Capture the cell that displays the provided text and extract its [x, y] central coordinate. 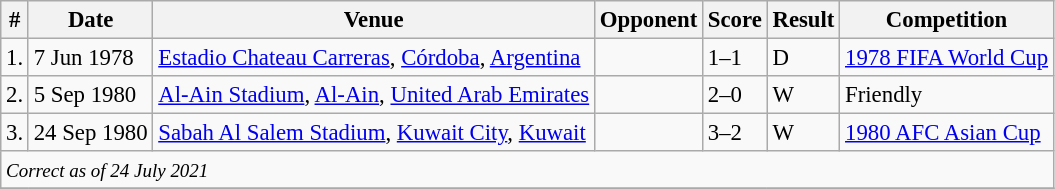
Result [804, 20]
Opponent [648, 20]
Date [90, 20]
1978 FIFA World Cup [947, 58]
Sabah Al Salem Stadium, Kuwait City, Kuwait [374, 133]
Correct as of 24 July 2021 [528, 170]
Competition [947, 20]
5 Sep 1980 [90, 95]
Al-Ain Stadium, Al-Ain, United Arab Emirates [374, 95]
24 Sep 1980 [90, 133]
1. [15, 58]
# [15, 20]
7 Jun 1978 [90, 58]
2–0 [736, 95]
Score [736, 20]
D [804, 58]
1–1 [736, 58]
Estadio Chateau Carreras, Córdoba, Argentina [374, 58]
Venue [374, 20]
Friendly [947, 95]
3–2 [736, 133]
1980 AFC Asian Cup [947, 133]
2. [15, 95]
3. [15, 133]
